For the text-containing cell, return its midpoint in (X, Y) coordinate format. 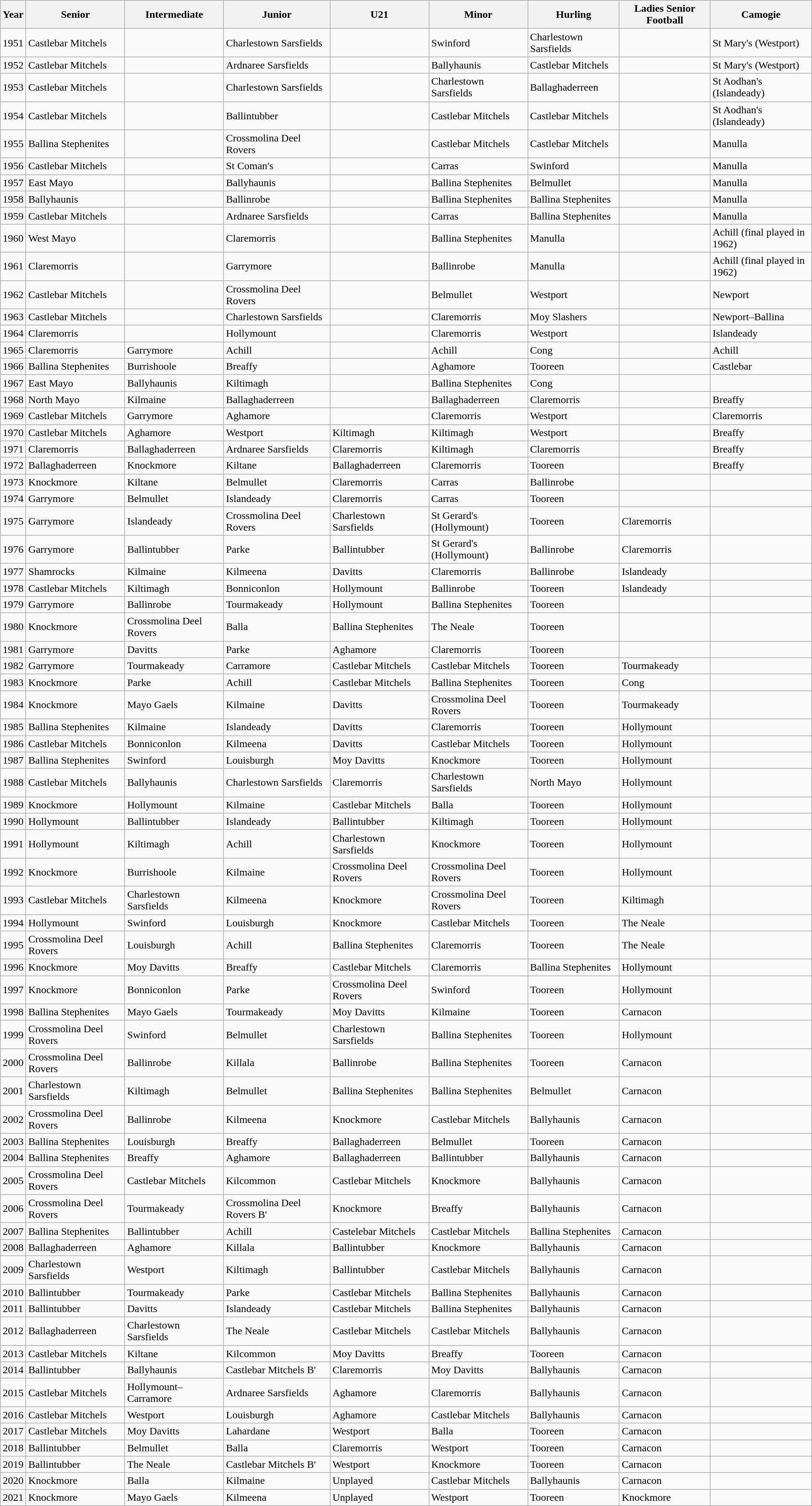
1976 (13, 549)
1955 (13, 144)
1999 (13, 1034)
2001 (13, 1091)
1978 (13, 588)
Intermediate (174, 15)
2009 (13, 1270)
1998 (13, 1012)
2003 (13, 1142)
1966 (13, 367)
U21 (380, 15)
2002 (13, 1119)
1969 (13, 416)
1957 (13, 183)
Moy Slashers (573, 317)
Junior (277, 15)
1986 (13, 744)
1959 (13, 216)
Senior (75, 15)
2000 (13, 1063)
1991 (13, 843)
1954 (13, 115)
Lahardane (277, 1431)
1952 (13, 65)
West Mayo (75, 238)
2004 (13, 1158)
1965 (13, 350)
Carramore (277, 666)
1975 (13, 521)
2016 (13, 1415)
Castlebar (761, 367)
1956 (13, 166)
1996 (13, 968)
1987 (13, 760)
2014 (13, 1370)
1994 (13, 923)
2017 (13, 1431)
1973 (13, 482)
1992 (13, 872)
Camogie (761, 15)
1982 (13, 666)
1985 (13, 727)
1995 (13, 945)
1984 (13, 705)
1980 (13, 627)
1979 (13, 605)
2013 (13, 1354)
Newport–Ballina (761, 317)
1983 (13, 682)
2005 (13, 1180)
1989 (13, 805)
Hurling (573, 15)
Newport (761, 294)
1997 (13, 990)
2019 (13, 1464)
2018 (13, 1448)
St Coman's (277, 166)
Minor (478, 15)
1988 (13, 783)
1960 (13, 238)
Crossmolina Deel Rovers B' (277, 1209)
1968 (13, 400)
1993 (13, 900)
2020 (13, 1481)
Castelebar Mitchels (380, 1231)
1974 (13, 499)
2011 (13, 1309)
2012 (13, 1331)
2015 (13, 1393)
1977 (13, 571)
2010 (13, 1293)
2006 (13, 1209)
1972 (13, 466)
1963 (13, 317)
1967 (13, 383)
2021 (13, 1497)
1981 (13, 650)
1962 (13, 294)
Ladies Senior Football (665, 15)
2007 (13, 1231)
1953 (13, 88)
2008 (13, 1247)
1961 (13, 266)
Hollymount–Carramore (174, 1393)
1951 (13, 43)
1990 (13, 821)
1958 (13, 199)
1970 (13, 433)
1971 (13, 449)
Shamrocks (75, 571)
Year (13, 15)
1964 (13, 334)
